Determine the (X, Y) coordinate at the center of the cell enclosing the given text.  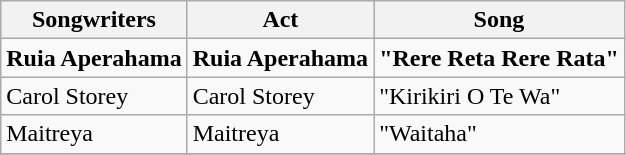
"Waitaha" (500, 134)
Act (280, 20)
"Kirikiri O Te Wa" (500, 96)
Song (500, 20)
"Rere Reta Rere Rata" (500, 58)
Songwriters (94, 20)
